For the text-containing cell, return its midpoint in [x, y] coordinate format. 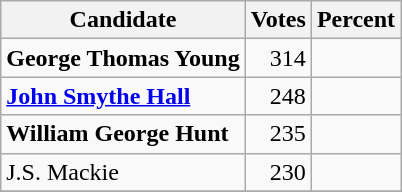
235 [278, 134]
William George Hunt [123, 134]
J.S. Mackie [123, 172]
Votes [278, 20]
George Thomas Young [123, 58]
Percent [356, 20]
Candidate [123, 20]
314 [278, 58]
248 [278, 96]
John Smythe Hall [123, 96]
230 [278, 172]
